Identify which cell holds the provided text, then report its [X, Y] central coordinate. 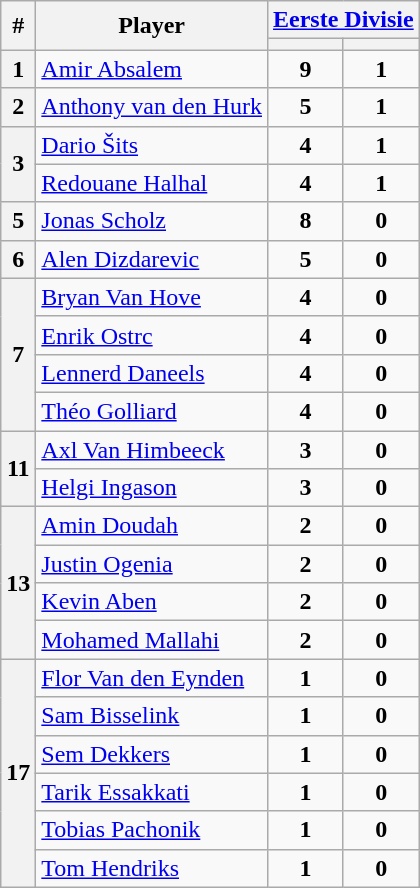
11 [18, 468]
Helgi Ingason [152, 488]
Théo Golliard [152, 411]
Amir Absalem [152, 69]
Player [152, 26]
17 [18, 773]
Tobias Pachonik [152, 830]
Sam Bisselink [152, 716]
Anthony van den Hurk [152, 107]
Sem Dekkers [152, 754]
Amin Doudah [152, 526]
Jonas Scholz [152, 221]
Alen Dizdarevic [152, 259]
Kevin Aben [152, 602]
Bryan Van Hove [152, 297]
Tom Hendriks [152, 868]
Tarik Essakkati [152, 792]
9 [306, 69]
7 [18, 354]
Justin Ogenia [152, 564]
# [18, 26]
Eerste Divisie [344, 20]
Mohamed Mallahi [152, 640]
Axl Van Himbeeck [152, 449]
Enrik Ostrc [152, 335]
6 [18, 259]
13 [18, 583]
8 [306, 221]
Lennerd Daneels [152, 373]
Dario Šits [152, 145]
Flor Van den Eynden [152, 678]
Redouane Halhal [152, 183]
